Capture the cell that displays the provided text and extract its [x, y] central coordinate. 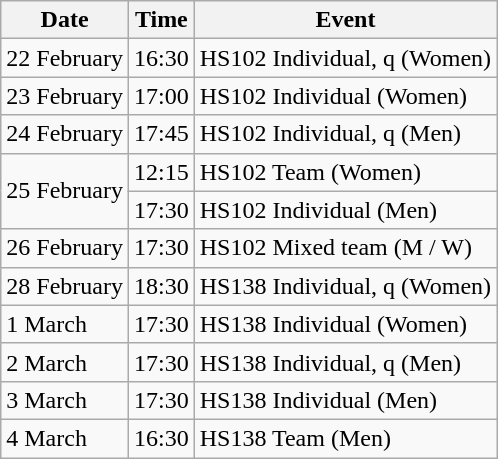
HS138 Individual (Women) [345, 324]
HS102 Mixed team (M / W) [345, 248]
4 March [65, 438]
17:45 [161, 134]
Event [345, 20]
Time [161, 20]
HS102 Individual, q (Women) [345, 58]
2 March [65, 362]
18:30 [161, 286]
22 February [65, 58]
12:15 [161, 172]
Date [65, 20]
3 March [65, 400]
23 February [65, 96]
HS138 Individual (Men) [345, 400]
25 February [65, 191]
24 February [65, 134]
HS102 Individual (Women) [345, 96]
17:00 [161, 96]
HS102 Team (Women) [345, 172]
HS138 Individual, q (Men) [345, 362]
HS102 Individual, q (Men) [345, 134]
26 February [65, 248]
28 February [65, 286]
HS102 Individual (Men) [345, 210]
HS138 Team (Men) [345, 438]
HS138 Individual, q (Women) [345, 286]
1 March [65, 324]
